Locate the cell with the specified text and output its [x, y] center coordinate. 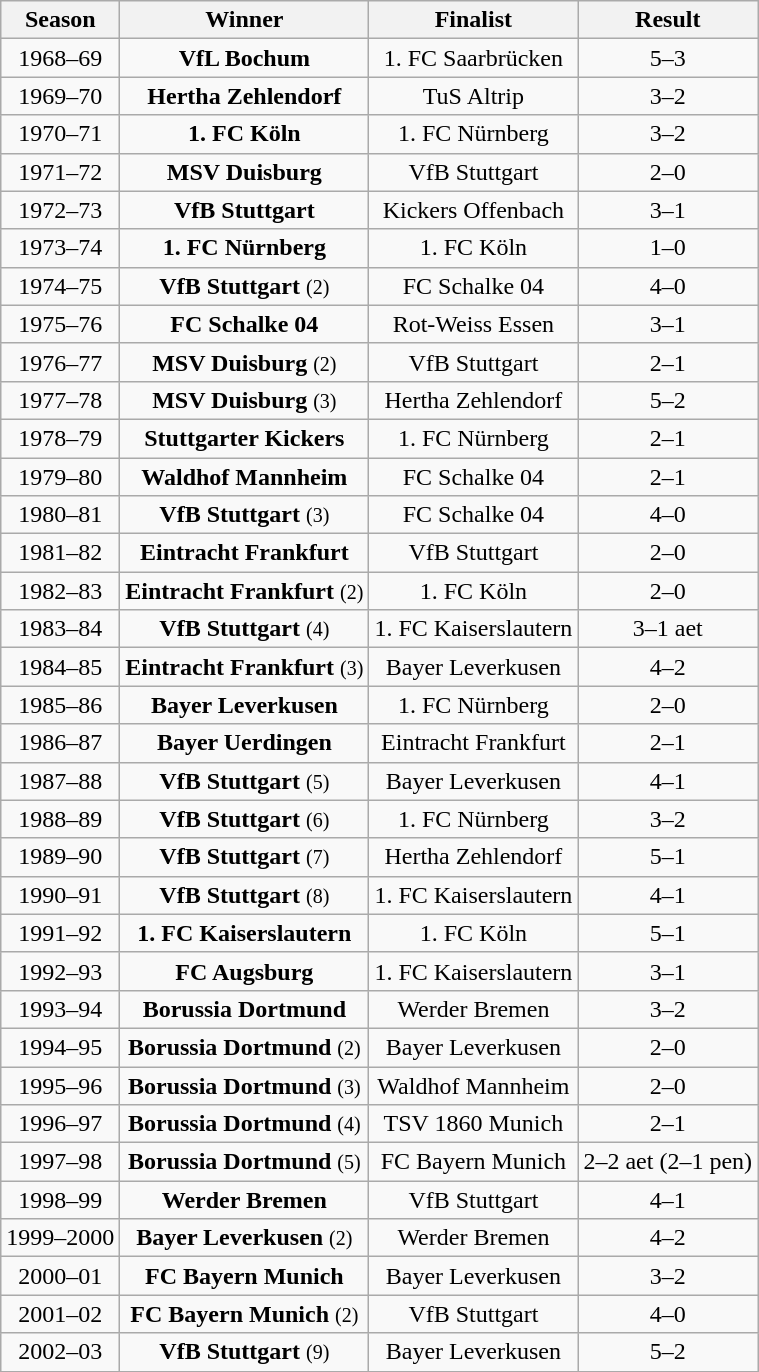
1996–97 [60, 1124]
2–2 aet (2–1 pen) [668, 1162]
1992–93 [60, 971]
Season [60, 20]
1972–73 [60, 210]
MSV Duisburg (2) [244, 362]
Result [668, 20]
VfB Stuttgart (9) [244, 1352]
2001–02 [60, 1314]
1987–88 [60, 781]
1994–95 [60, 1047]
3–1 aet [668, 629]
TSV 1860 Munich [474, 1124]
1989–90 [60, 857]
VfB Stuttgart (2) [244, 286]
1986–87 [60, 743]
1993–94 [60, 1009]
Eintracht Frankfurt (3) [244, 667]
Bayer Leverkusen (2) [244, 1238]
1991–92 [60, 933]
VfB Stuttgart (8) [244, 895]
1979–80 [60, 477]
1968–69 [60, 58]
Bayer Uerdingen [244, 743]
Eintracht Frankfurt (2) [244, 591]
1971–72 [60, 172]
1980–81 [60, 515]
MSV Duisburg [244, 172]
1990–91 [60, 895]
VfB Stuttgart (4) [244, 629]
2002–03 [60, 1352]
Borussia Dortmund (4) [244, 1124]
1969–70 [60, 96]
VfB Stuttgart (5) [244, 781]
1975–76 [60, 324]
1978–79 [60, 438]
Finalist [474, 20]
Rot-Weiss Essen [474, 324]
Borussia Dortmund [244, 1009]
1973–74 [60, 248]
1. FC Saarbrücken [474, 58]
1985–86 [60, 705]
5–3 [668, 58]
1981–82 [60, 553]
1998–99 [60, 1200]
VfL Bochum [244, 58]
1977–78 [60, 400]
1970–71 [60, 134]
Winner [244, 20]
1988–89 [60, 819]
1–0 [668, 248]
TuS Altrip [474, 96]
2000–01 [60, 1276]
1983–84 [60, 629]
Borussia Dortmund (5) [244, 1162]
Borussia Dortmund (3) [244, 1085]
MSV Duisburg (3) [244, 400]
VfB Stuttgart (7) [244, 857]
1999–2000 [60, 1238]
Stuttgarter Kickers [244, 438]
Borussia Dortmund (2) [244, 1047]
1982–83 [60, 591]
VfB Stuttgart (6) [244, 819]
Kickers Offenbach [474, 210]
1997–98 [60, 1162]
1976–77 [60, 362]
1995–96 [60, 1085]
FC Augsburg [244, 971]
VfB Stuttgart (3) [244, 515]
FC Bayern Munich (2) [244, 1314]
1984–85 [60, 667]
1974–75 [60, 286]
